For the text-containing cell, return its midpoint in [X, Y] coordinate format. 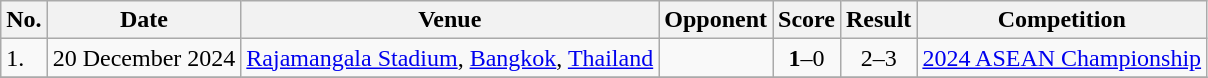
Result [878, 20]
2–3 [878, 58]
Venue [450, 20]
1–0 [806, 58]
20 December 2024 [144, 58]
1. [24, 58]
Rajamangala Stadium, Bangkok, Thailand [450, 58]
No. [24, 20]
Date [144, 20]
2024 ASEAN Championship [1062, 58]
Competition [1062, 20]
Opponent [716, 20]
Score [806, 20]
